Find where the given text appears and provide that cell's center as [x, y] coordinate. 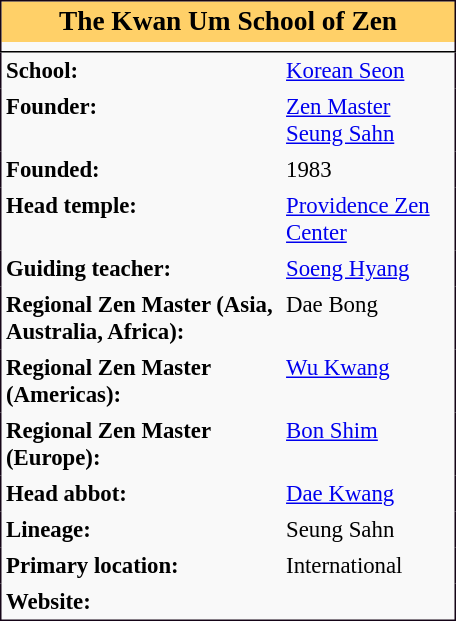
Seung Sahn [369, 530]
Regional Zen Master (Asia, Australia, Africa): [142, 318]
Wu Kwang [369, 382]
Founded: [142, 170]
School: [142, 70]
Regional Zen Master (Americas): [142, 382]
International [369, 566]
Guiding teacher: [142, 268]
1983 [369, 170]
Head temple: [142, 220]
Soeng Hyang [369, 268]
Head abbot: [142, 494]
Providence Zen Center [369, 220]
Primary location: [142, 566]
Dae Kwang [369, 494]
Founder: [142, 120]
Website: [142, 602]
Korean Seon [369, 70]
The Kwan Um School of Zen [228, 22]
Zen Master Seung Sahn [369, 120]
Lineage: [142, 530]
Regional Zen Master (Europe): [142, 444]
Bon Shim [369, 444]
Dae Bong [369, 318]
